Scan for the cell matching the given text and deliver its [x, y] coordinate at center. 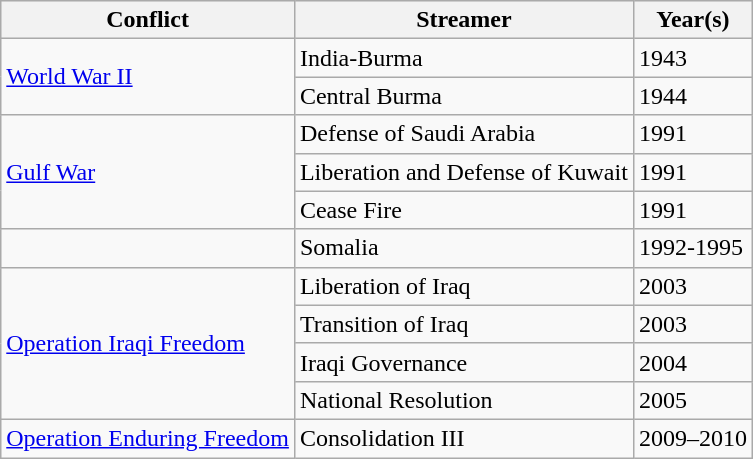
Operation Iraqi Freedom [148, 343]
Operation Enduring Freedom [148, 438]
2005 [692, 400]
Streamer [464, 20]
Year(s) [692, 20]
2004 [692, 362]
Transition of Iraq [464, 324]
India-Burma [464, 58]
1943 [692, 58]
Defense of Saudi Arabia [464, 134]
2009–2010 [692, 438]
Iraqi Governance [464, 362]
Consolidation III [464, 438]
World War II [148, 77]
Cease Fire [464, 210]
Liberation of Iraq [464, 286]
Gulf War [148, 172]
Somalia [464, 248]
1944 [692, 96]
1992-1995 [692, 248]
National Resolution [464, 400]
Liberation and Defense of Kuwait [464, 172]
Central Burma [464, 96]
Conflict [148, 20]
